Extract the [x, y] coordinate from the center of the cell holding the provided text.  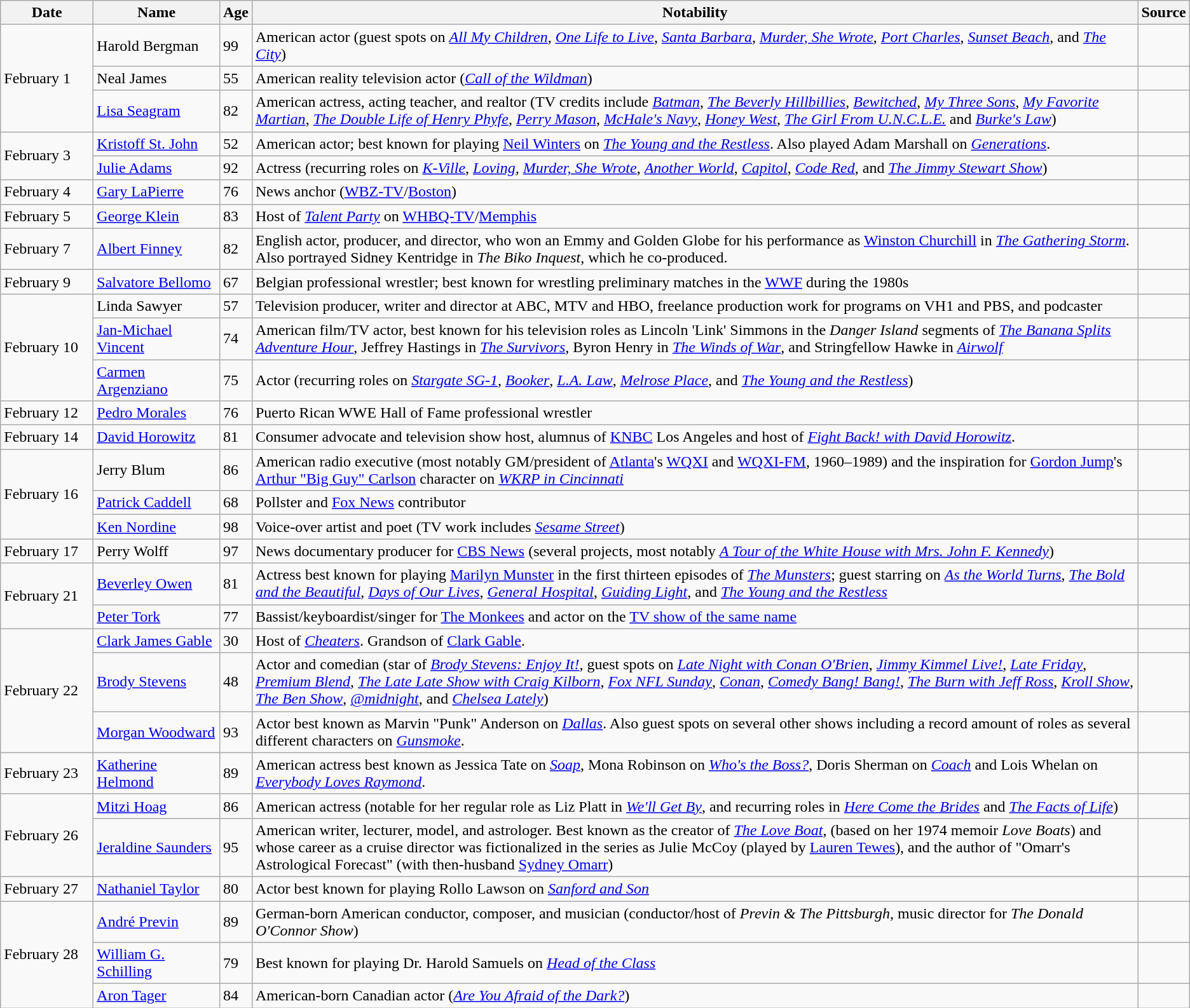
Carmen Argenziano [156, 380]
Best known for playing Dr. Harold Samuels on Head of the Class [695, 964]
Albert Finney [156, 249]
February 17 [47, 551]
News documentary producer for CBS News (several projects, most notably A Tour of the White House with Mrs. John F. Kennedy) [695, 551]
Salvatore Bellomo [156, 282]
Harold Bergman [156, 46]
February 23 [47, 773]
February 22 [47, 690]
Puerto Rican WWE Hall of Fame professional wrestler [695, 413]
February 12 [47, 413]
68 [235, 503]
February 21 [47, 596]
George Klein [156, 216]
Actor (recurring roles on Stargate SG-1, Booker, L.A. Law, Melrose Place, and The Young and the Restless) [695, 380]
Host of Cheaters. Grandson of Clark Gable. [695, 641]
American actor (guest spots on All My Children, One Life to Live, Santa Barbara, Murder, She Wrote, Port Charles, Sunset Beach, and The City) [695, 46]
Kristoff St. John [156, 144]
75 [235, 380]
83 [235, 216]
February 27 [47, 889]
Aron Tager [156, 996]
Notability [695, 13]
Name [156, 13]
97 [235, 551]
Linda Sawyer [156, 306]
Bassist/keyboardist/singer for The Monkees and actor on the TV show of the same name [695, 616]
Beverley Owen [156, 583]
February 14 [47, 437]
Julie Adams [156, 168]
February 9 [47, 282]
Mitzi Hoag [156, 806]
German-born American conductor, composer, and musician (conductor/host of Previn & The Pittsburgh, music director for The Donald O'Connor Show) [695, 922]
67 [235, 282]
Date [47, 13]
57 [235, 306]
American reality television actor (Call of the Wildman) [695, 78]
52 [235, 144]
Peter Tork [156, 616]
Clark James Gable [156, 641]
Television producer, writer and director at ABC, MTV and HBO, freelance production work for programs on VH1 and PBS, and podcaster [695, 306]
Ken Nordine [156, 527]
Age [235, 13]
Gary LaPierre [156, 192]
98 [235, 527]
48 [235, 682]
Jan-Michael Vincent [156, 338]
Actress (recurring roles on K-Ville, Loving, Murder, She Wrote, Another World, Capitol, Code Red, and The Jimmy Stewart Show) [695, 168]
84 [235, 996]
30 [235, 641]
Brody Stevens [156, 682]
News anchor (WBZ-TV/Boston) [695, 192]
79 [235, 964]
February 16 [47, 494]
Consumer advocate and television show host, alumnus of KNBC Los Angeles and host of Fight Back! with David Horowitz. [695, 437]
American actor; best known for playing Neil Winters on The Young and the Restless. Also played Adam Marshall on Generations. [695, 144]
February 4 [47, 192]
Lisa Seagram [156, 111]
February 28 [47, 955]
Nathaniel Taylor [156, 889]
Jeraldine Saunders [156, 847]
92 [235, 168]
William G. Schilling [156, 964]
February 10 [47, 347]
80 [235, 889]
Katherine Helmond [156, 773]
Source [1163, 13]
Actor best known for playing Rollo Lawson on Sanford and Son [695, 889]
Patrick Caddell [156, 503]
February 7 [47, 249]
95 [235, 847]
February 3 [47, 156]
André Previn [156, 922]
Jerry Blum [156, 470]
February 1 [47, 78]
93 [235, 732]
American actress (notable for her regular role as Liz Platt in We'll Get By, and recurring roles in Here Come the Brides and The Facts of Life) [695, 806]
Voice-over artist and poet (TV work includes Sesame Street) [695, 527]
Belgian professional wrestler; best known for wrestling preliminary matches in the WWF during the 1980s [695, 282]
55 [235, 78]
Pollster and Fox News contributor [695, 503]
February 5 [47, 216]
99 [235, 46]
Perry Wolff [156, 551]
Morgan Woodward [156, 732]
February 26 [47, 835]
77 [235, 616]
Host of Talent Party on WHBQ-TV/Memphis [695, 216]
74 [235, 338]
David Horowitz [156, 437]
Neal James [156, 78]
American-born Canadian actor (Are You Afraid of the Dark?) [695, 996]
Pedro Morales [156, 413]
